Provide the [X, Y] coordinate of the cell's center where the given text is located.  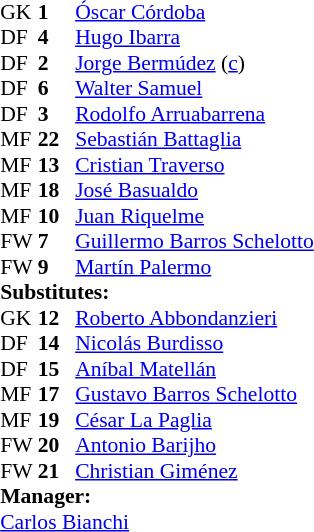
Substitutes: [157, 293]
18 [57, 191]
19 [57, 420]
3 [57, 114]
13 [57, 165]
César La Paglia [194, 420]
22 [57, 139]
Martín Palermo [194, 267]
Hugo Ibarra [194, 37]
Gustavo Barros Schelotto [194, 395]
9 [57, 267]
Roberto Abbondanzieri [194, 318]
Manager: [157, 497]
Sebastián Battaglia [194, 139]
12 [57, 318]
7 [57, 241]
GK [19, 318]
10 [57, 216]
6 [57, 89]
21 [57, 471]
Cristian Traverso [194, 165]
15 [57, 369]
2 [57, 63]
Antonio Barijho [194, 445]
4 [57, 37]
Aníbal Matellán [194, 369]
Walter Samuel [194, 89]
20 [57, 445]
José Basualdo [194, 191]
Guillermo Barros Schelotto [194, 241]
Jorge Bermúdez (c) [194, 63]
Nicolás Burdisso [194, 343]
Rodolfo Arruabarrena [194, 114]
14 [57, 343]
Juan Riquelme [194, 216]
17 [57, 395]
Christian Giménez [194, 471]
